Output the [X, Y] coordinate of the center of the cell containing the given text.  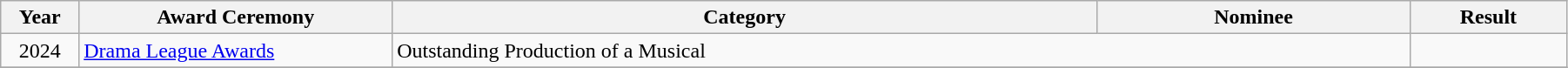
Nominee [1254, 17]
Award Ceremony [236, 17]
Drama League Awards [236, 51]
Outstanding Production of a Musical [901, 51]
Year [40, 17]
Category [745, 17]
Result [1488, 17]
2024 [40, 51]
